Identify which cell holds the provided text, then report its [X, Y] central coordinate. 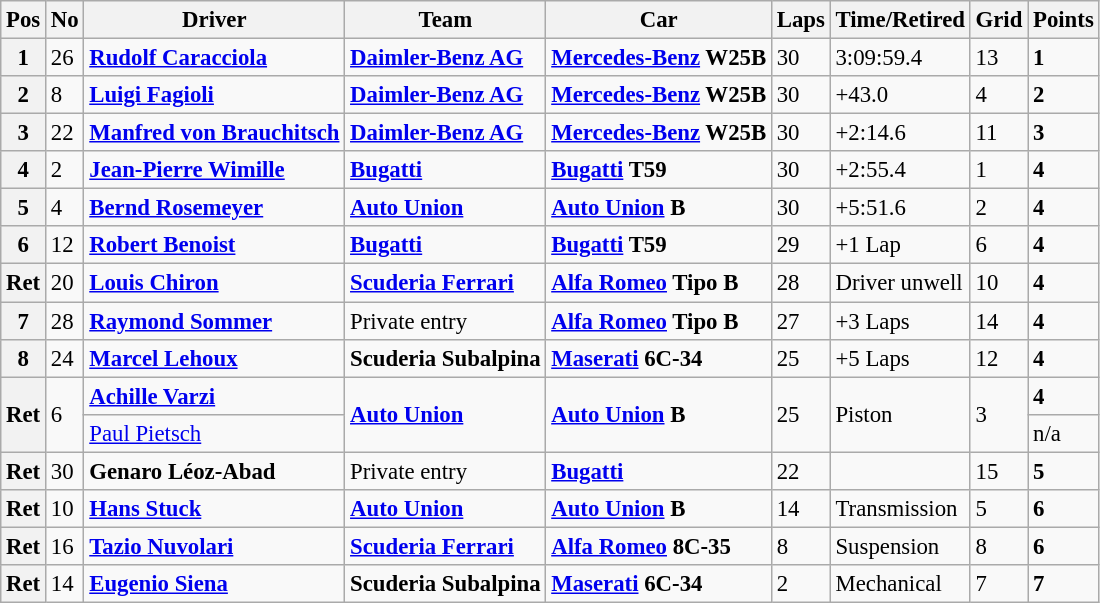
Robert Benoist [214, 245]
No [65, 20]
+43.0 [900, 95]
Pos [24, 20]
Paul Pietsch [214, 433]
n/a [1064, 433]
Driver [214, 20]
27 [800, 321]
Tazio Nuvolari [214, 546]
Points [1064, 20]
24 [65, 358]
+1 Lap [900, 245]
Raymond Sommer [214, 321]
11 [998, 133]
Hans Stuck [214, 509]
Suspension [900, 546]
15 [998, 471]
13 [998, 58]
Louis Chiron [214, 283]
Luigi Fagioli [214, 95]
29 [800, 245]
+2:55.4 [900, 170]
Marcel Lehoux [214, 358]
Time/Retired [900, 20]
+2:14.6 [900, 133]
+3 Laps [900, 321]
26 [65, 58]
Driver unwell [900, 283]
Bernd Rosemeyer [214, 208]
Achille Varzi [214, 396]
Jean-Pierre Wimille [214, 170]
Laps [800, 20]
Genaro Léoz-Abad [214, 471]
3:09:59.4 [900, 58]
Eugenio Siena [214, 584]
20 [65, 283]
Rudolf Caracciola [214, 58]
+5 Laps [900, 358]
16 [65, 546]
Manfred von Brauchitsch [214, 133]
Transmission [900, 509]
+5:51.6 [900, 208]
Mechanical [900, 584]
Piston [900, 414]
Alfa Romeo 8C-35 [659, 546]
Car [659, 20]
Team [446, 20]
Grid [998, 20]
